Scan for the cell matching the given text and deliver its [x, y] coordinate at center. 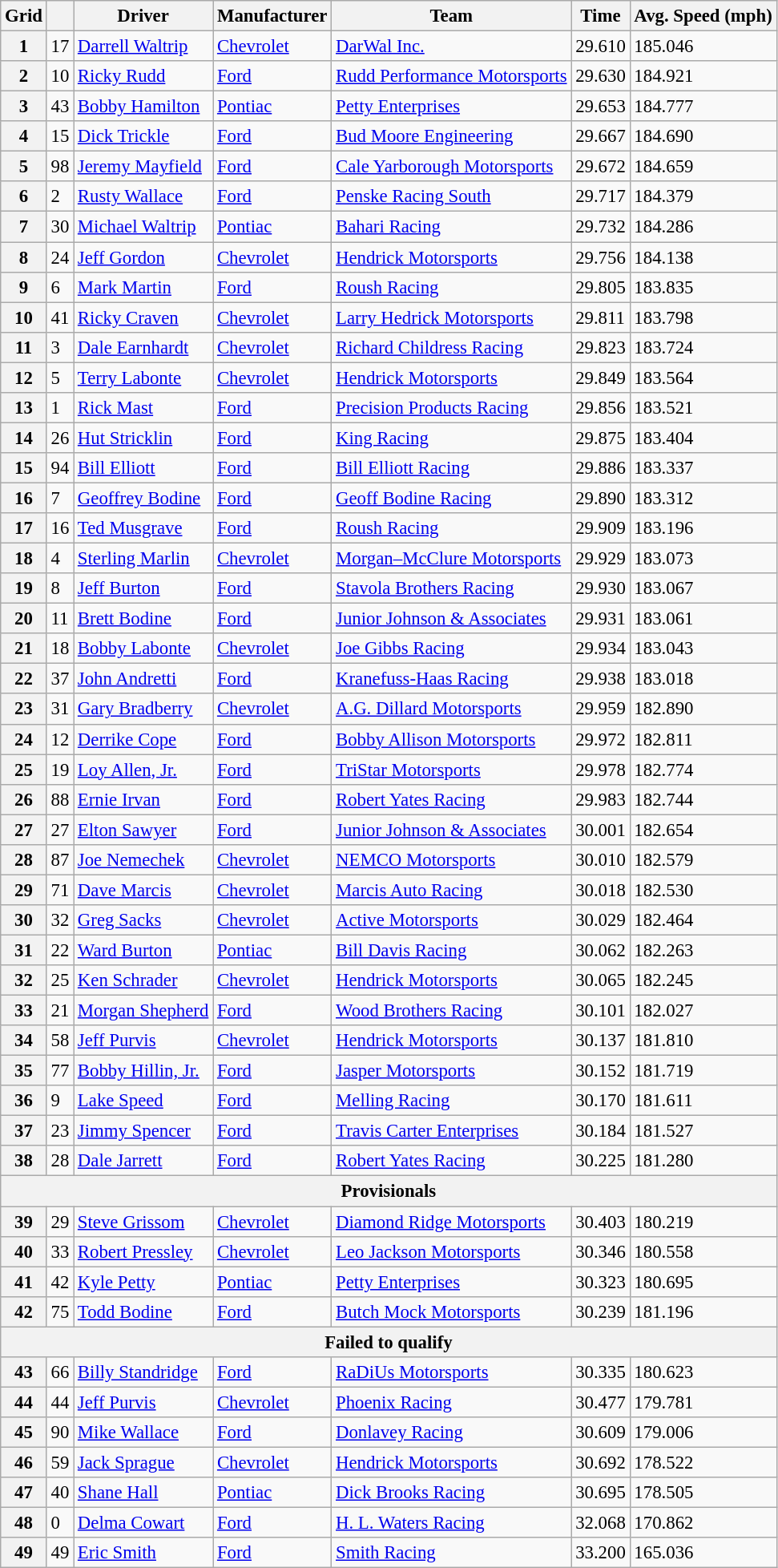
30.170 [601, 1101]
Bahari Racing [452, 227]
A.G. Dillard Motorsports [452, 709]
Provisionals [389, 1191]
Gary Bradberry [143, 709]
182.464 [703, 920]
Manufacturer [272, 16]
45 [24, 1433]
RaDiUs Motorsports [452, 1372]
184.690 [703, 136]
Hut Stricklin [143, 438]
Mark Martin [143, 287]
181.719 [703, 1071]
Ward Burton [143, 950]
30.010 [601, 860]
Kranefuss-Haas Racing [452, 679]
179.006 [703, 1433]
29.811 [601, 317]
182.744 [703, 799]
182.654 [703, 830]
184.777 [703, 107]
Elton Sawyer [143, 830]
Ted Musgrave [143, 528]
Failed to qualify [389, 1342]
Jeff Burton [143, 588]
29.717 [601, 196]
Jimmy Spencer [143, 1131]
30.239 [601, 1311]
Dave Marcis [143, 890]
183.564 [703, 378]
TriStar Motorsports [452, 770]
182.890 [703, 709]
Dick Brooks Racing [452, 1493]
46 [24, 1462]
Derrike Cope [143, 739]
29.983 [601, 799]
94 [59, 468]
29.805 [601, 287]
30.346 [601, 1251]
183.018 [703, 679]
30.477 [601, 1402]
Rusty Wallace [143, 196]
Jeremy Mayfield [143, 167]
182.774 [703, 770]
Ernie Irvan [143, 799]
30.692 [601, 1462]
Diamond Ridge Motorsports [452, 1222]
39 [24, 1222]
77 [59, 1071]
29.930 [601, 588]
Phoenix Racing [452, 1402]
90 [59, 1433]
182.530 [703, 890]
87 [59, 860]
71 [59, 890]
Bill Elliott Racing [452, 468]
Melling Racing [452, 1101]
Active Motorsports [452, 920]
Rudd Performance Motorsports [452, 76]
29.938 [601, 679]
179.781 [703, 1402]
Bill Elliott [143, 468]
183.798 [703, 317]
Wood Brothers Racing [452, 1011]
183.061 [703, 619]
48 [24, 1523]
29.929 [601, 559]
183.337 [703, 468]
29.653 [601, 107]
13 [24, 408]
66 [59, 1372]
29.959 [601, 709]
29.875 [601, 438]
184.138 [703, 257]
Jeff Gordon [143, 257]
Eric Smith [143, 1553]
29.732 [601, 227]
184.379 [703, 196]
Dale Earnhardt [143, 347]
30.065 [601, 980]
98 [59, 167]
59 [59, 1462]
29.909 [601, 528]
184.921 [703, 76]
Richard Childress Racing [452, 347]
John Andretti [143, 679]
Brett Bodine [143, 619]
29.856 [601, 408]
29.630 [601, 76]
Grid [24, 16]
183.073 [703, 559]
30.323 [601, 1282]
181.611 [703, 1101]
165.036 [703, 1553]
Billy Standridge [143, 1372]
75 [59, 1311]
183.067 [703, 588]
29.610 [601, 46]
88 [59, 799]
30.152 [601, 1071]
Stavola Brothers Racing [452, 588]
Donlavey Racing [452, 1433]
182.027 [703, 1011]
0 [59, 1523]
181.196 [703, 1311]
185.046 [703, 46]
Joe Nemechek [143, 860]
Smith Racing [452, 1553]
30.335 [601, 1372]
47 [24, 1493]
30.062 [601, 950]
Michael Waltrip [143, 227]
Bobby Allison Motorsports [452, 739]
Lake Speed [143, 1101]
Marcis Auto Racing [452, 890]
29.978 [601, 770]
182.579 [703, 860]
Travis Carter Enterprises [452, 1131]
29.672 [601, 167]
Geoff Bodine Racing [452, 498]
33.200 [601, 1553]
183.835 [703, 287]
Joe Gibbs Racing [452, 649]
181.280 [703, 1162]
King Racing [452, 438]
Steve Grissom [143, 1222]
180.695 [703, 1282]
H. L. Waters Racing [452, 1523]
Bill Davis Racing [452, 950]
Darrell Waltrip [143, 46]
180.623 [703, 1372]
29.849 [601, 378]
183.724 [703, 347]
NEMCO Motorsports [452, 860]
Rick Mast [143, 408]
Larry Hedrick Motorsports [452, 317]
30.018 [601, 890]
Ricky Craven [143, 317]
Driver [143, 16]
Greg Sacks [143, 920]
Dale Jarrett [143, 1162]
Terry Labonte [143, 378]
DarWal Inc. [452, 46]
Dick Trickle [143, 136]
178.522 [703, 1462]
Penske Racing South [452, 196]
Sterling Marlin [143, 559]
182.811 [703, 739]
Leo Jackson Motorsports [452, 1251]
Morgan–McClure Motorsports [452, 559]
29.934 [601, 649]
184.659 [703, 167]
Delma Cowart [143, 1523]
29.972 [601, 739]
30.184 [601, 1131]
170.862 [703, 1523]
29.890 [601, 498]
183.404 [703, 438]
Butch Mock Motorsports [452, 1311]
30.695 [601, 1493]
29.931 [601, 619]
38 [24, 1162]
20 [24, 619]
Ricky Rudd [143, 76]
184.286 [703, 227]
30.225 [601, 1162]
30.101 [601, 1011]
34 [24, 1041]
180.219 [703, 1222]
181.810 [703, 1041]
Robert Pressley [143, 1251]
Bobby Hillin, Jr. [143, 1071]
30.137 [601, 1041]
183.043 [703, 649]
Team [452, 16]
Kyle Petty [143, 1282]
30.001 [601, 830]
30.609 [601, 1433]
35 [24, 1071]
182.263 [703, 950]
Precision Products Racing [452, 408]
Shane Hall [143, 1493]
Mike Wallace [143, 1433]
Bobby Labonte [143, 649]
Avg. Speed (mph) [703, 16]
Todd Bodine [143, 1311]
30.029 [601, 920]
Jack Sprague [143, 1462]
14 [24, 438]
29.756 [601, 257]
58 [59, 1041]
Cale Yarborough Motorsports [452, 167]
180.558 [703, 1251]
36 [24, 1101]
29.823 [601, 347]
Ken Schrader [143, 980]
32.068 [601, 1523]
29.667 [601, 136]
Jasper Motorsports [452, 1071]
Bobby Hamilton [143, 107]
182.245 [703, 980]
183.521 [703, 408]
29.886 [601, 468]
Geoffrey Bodine [143, 498]
Loy Allen, Jr. [143, 770]
178.505 [703, 1493]
30.403 [601, 1222]
181.527 [703, 1131]
183.196 [703, 528]
Morgan Shepherd [143, 1011]
Time [601, 16]
183.312 [703, 498]
Bud Moore Engineering [452, 136]
